Locate the cell with the specified text and output its [x, y] center coordinate. 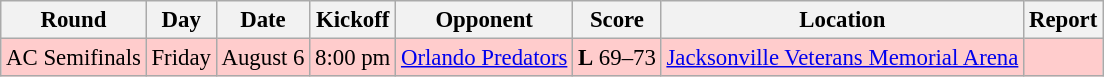
AC Semifinals [74, 58]
Location [842, 20]
Friday [181, 58]
Jacksonville Veterans Memorial Arena [842, 58]
Report [1064, 20]
Date [263, 20]
Kickoff [353, 20]
L 69–73 [617, 58]
August 6 [263, 58]
Round [74, 20]
8:00 pm [353, 58]
Orlando Predators [484, 58]
Day [181, 20]
Score [617, 20]
Opponent [484, 20]
